Determine the [X, Y] coordinate at the center of the cell enclosing the given text.  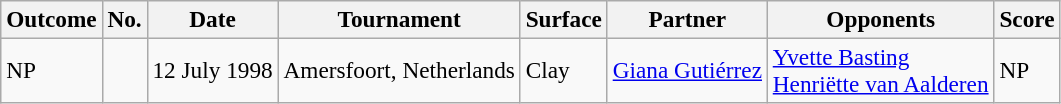
Score [1027, 19]
Date [212, 19]
Opponents [880, 19]
Partner [687, 19]
Clay [564, 70]
No. [124, 19]
Yvette Basting Henriëtte van Aalderen [880, 70]
Giana Gutiérrez [687, 70]
Amersfoort, Netherlands [399, 70]
Tournament [399, 19]
Surface [564, 19]
12 July 1998 [212, 70]
Outcome [52, 19]
